Determine the [X, Y] coordinate at the center of the cell enclosing the given text.  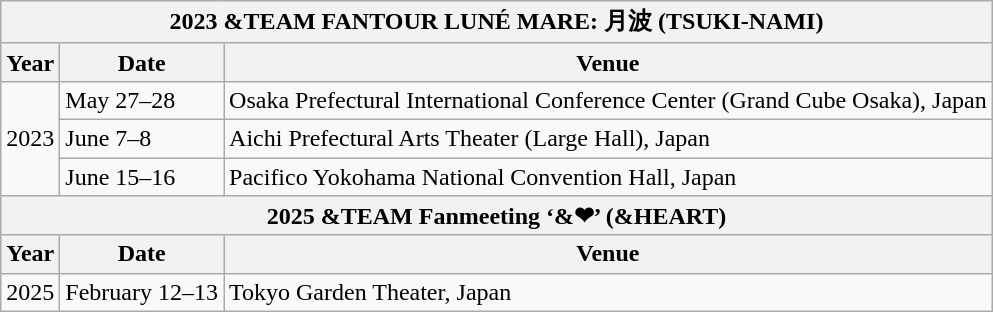
2025 [30, 292]
Pacifico Yokohama National Convention Hall, Japan [608, 177]
2023 &TEAM FANTOUR LUNÉ MARE: 月波 (TSUKI-NAMI) [497, 22]
Tokyo Garden Theater, Japan [608, 292]
2025 &TEAM Fanmeeting ‘&︎❤︎’ (&HEART) [497, 216]
Aichi Prefectural Arts Theater (Large Hall), Japan [608, 138]
June 15–16 [142, 177]
February 12–13 [142, 292]
Osaka Prefectural International Conference Center (Grand Cube Osaka), Japan [608, 100]
June 7–8 [142, 138]
2023 [30, 138]
May 27–28 [142, 100]
